Identify which cell holds the provided text, then report its [X, Y] central coordinate. 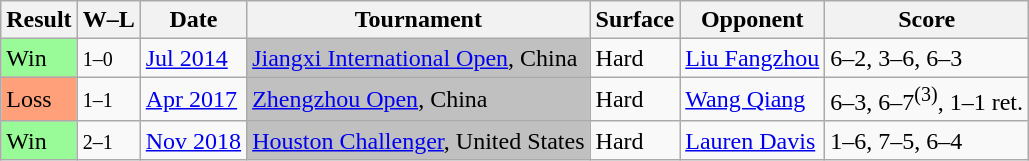
Wang Qiang [752, 100]
1–6, 7–5, 6–4 [927, 140]
2–1 [108, 140]
Lauren Davis [752, 140]
Loss [39, 100]
Result [39, 20]
Tournament [418, 20]
6–3, 6–7(3), 1–1 ret. [927, 100]
Houston Challenger, United States [418, 140]
Jiangxi International Open, China [418, 58]
1–1 [108, 100]
Nov 2018 [193, 140]
W–L [108, 20]
Jul 2014 [193, 58]
Apr 2017 [193, 100]
6–2, 3–6, 6–3 [927, 58]
Liu Fangzhou [752, 58]
Date [193, 20]
Opponent [752, 20]
Zhengzhou Open, China [418, 100]
Surface [635, 20]
Score [927, 20]
1–0 [108, 58]
